Locate the cell with the specified text and output its (X, Y) center coordinate. 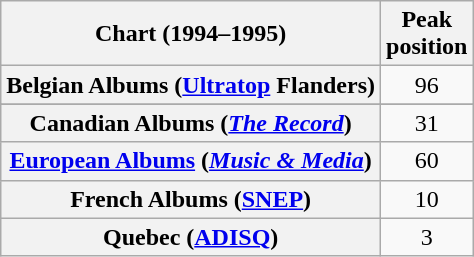
Quebec (ADISQ) (191, 237)
60 (427, 161)
Chart (1994–1995) (191, 34)
Peakposition (427, 34)
31 (427, 123)
French Albums (SNEP) (191, 199)
Belgian Albums (Ultratop Flanders) (191, 85)
Canadian Albums (The Record) (191, 123)
3 (427, 237)
European Albums (Music & Media) (191, 161)
10 (427, 199)
96 (427, 85)
